Return the (x, y) coordinate for the center point of the cell that contains the specified text.  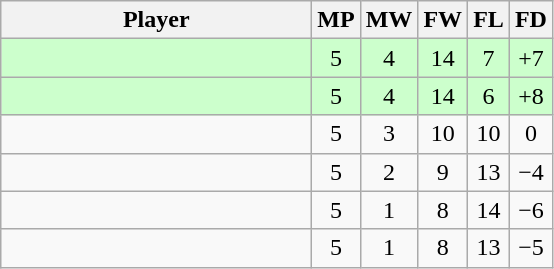
FL (489, 20)
9 (443, 172)
−6 (530, 210)
Player (156, 20)
3 (389, 134)
MW (389, 20)
MP (336, 20)
7 (489, 58)
+7 (530, 58)
6 (489, 96)
−5 (530, 248)
+8 (530, 96)
−4 (530, 172)
FD (530, 20)
2 (389, 172)
FW (443, 20)
0 (530, 134)
